Return the (X, Y) coordinate for the center point of the cell that contains the specified text.  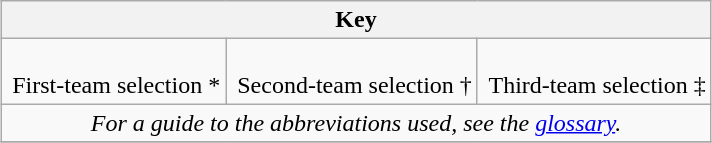
First-team selection * (114, 72)
Second-team selection † (352, 72)
Key (356, 20)
For a guide to the abbreviations used, see the glossary. (356, 123)
Third-team selection ‡ (594, 72)
